Provide the (X, Y) coordinate of the cell's center where the given text is located.  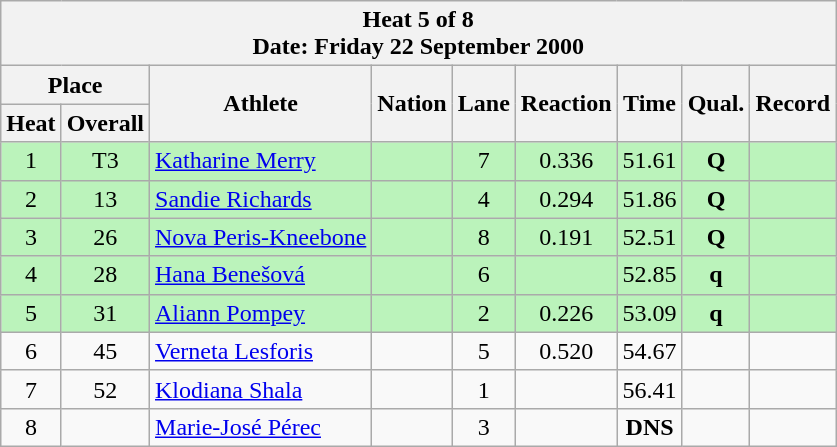
Verneta Lesforis (261, 351)
Heat 5 of 8 Date: Friday 22 September 2000 (418, 34)
Heat (31, 123)
Sandie Richards (261, 199)
Katharine Merry (261, 161)
Qual. (716, 104)
Record (793, 104)
52 (105, 389)
52.85 (650, 275)
Nova Peris-Kneebone (261, 237)
0.226 (566, 313)
Place (76, 85)
26 (105, 237)
0.520 (566, 351)
Klodiana Shala (261, 389)
Lane (484, 104)
56.41 (650, 389)
31 (105, 313)
54.67 (650, 351)
51.86 (650, 199)
Athlete (261, 104)
53.09 (650, 313)
Marie-José Pérec (261, 427)
51.61 (650, 161)
Reaction (566, 104)
45 (105, 351)
Nation (412, 104)
0.294 (566, 199)
Overall (105, 123)
28 (105, 275)
0.191 (566, 237)
DNS (650, 427)
Time (650, 104)
0.336 (566, 161)
Hana Benešová (261, 275)
T3 (105, 161)
Aliann Pompey (261, 313)
13 (105, 199)
52.51 (650, 237)
